Detect which cell encompasses the target text, then output its [X, Y] center coordinate. 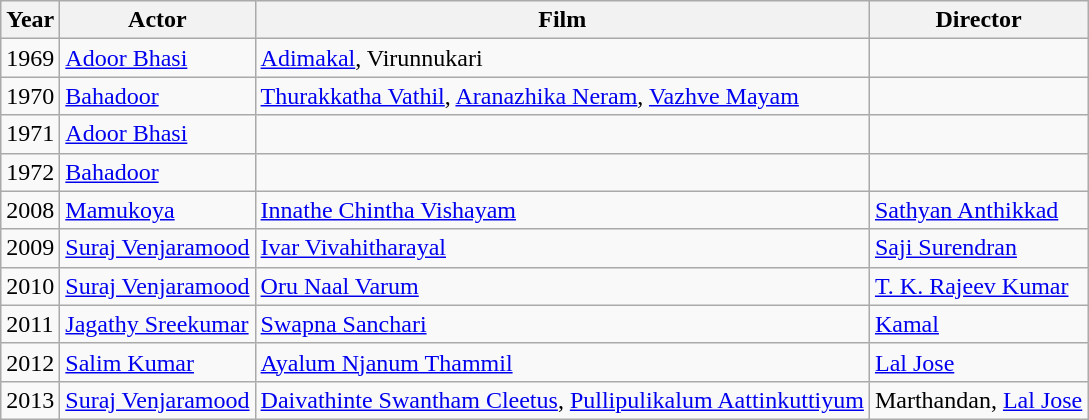
2011 [30, 324]
Saji Surendran [978, 248]
Salim Kumar [158, 362]
1969 [30, 58]
Innathe Chintha Vishayam [562, 210]
Year [30, 20]
Jagathy Sreekumar [158, 324]
1970 [30, 96]
Adimakal, Virunnukari [562, 58]
2009 [30, 248]
1971 [30, 134]
Marthandan, Lal Jose [978, 400]
Actor [158, 20]
2012 [30, 362]
Sathyan Anthikkad [978, 210]
Film [562, 20]
1972 [30, 172]
Kamal [978, 324]
Ayalum Njanum Thammil [562, 362]
T. K. Rajeev Kumar [978, 286]
2013 [30, 400]
Mamukoya [158, 210]
Daivathinte Swantham Cleetus, Pullipulikalum Aattinkuttiyum [562, 400]
Thurakkatha Vathil, Aranazhika Neram, Vazhve Mayam [562, 96]
Swapna Sanchari [562, 324]
Director [978, 20]
Oru Naal Varum [562, 286]
2008 [30, 210]
2010 [30, 286]
Ivar Vivahitharayal [562, 248]
Lal Jose [978, 362]
